For the text-containing cell, return its midpoint in (X, Y) coordinate format. 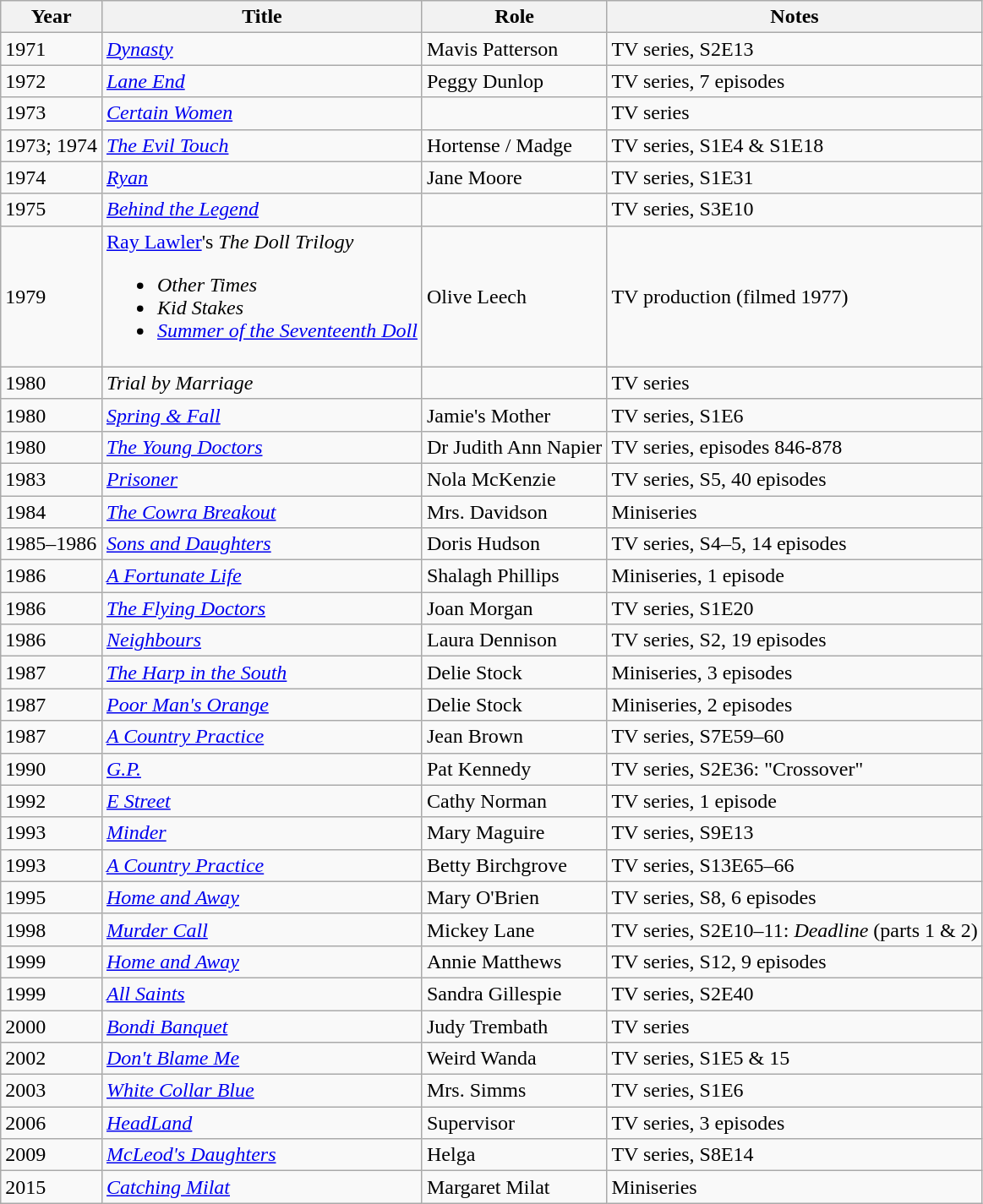
Shalagh Phillips (514, 576)
TV series, S1E20 (795, 608)
1971 (52, 49)
HeadLand (262, 1123)
TV series, S1E4 & S1E18 (795, 145)
The Flying Doctors (262, 608)
The Evil Touch (262, 145)
White Collar Blue (262, 1091)
Mavis Patterson (514, 49)
2003 (52, 1091)
Miniseries, 3 episodes (795, 673)
TV series, S12, 9 episodes (795, 962)
G.P. (262, 769)
2002 (52, 1059)
TV series, S9E13 (795, 833)
Mary Maguire (514, 833)
2015 (52, 1187)
Mary O'Brien (514, 897)
Dynasty (262, 49)
1995 (52, 897)
Annie Matthews (514, 962)
TV series, S2E40 (795, 994)
2000 (52, 1027)
The Harp in the South (262, 673)
Miniseries, 2 episodes (795, 705)
Jean Brown (514, 737)
The Young Doctors (262, 447)
Mrs. Simms (514, 1091)
Laura Dennison (514, 640)
Dr Judith Ann Napier (514, 447)
1974 (52, 177)
Judy Trembath (514, 1027)
TV series, S8E14 (795, 1155)
1973; 1974 (52, 145)
1979 (52, 296)
1983 (52, 479)
2009 (52, 1155)
1975 (52, 210)
1992 (52, 801)
Margaret Milat (514, 1187)
A Fortunate Life (262, 576)
Year (52, 17)
1998 (52, 929)
2006 (52, 1123)
Bondi Banquet (262, 1027)
Mrs. Davidson (514, 511)
Poor Man's Orange (262, 705)
Peggy Dunlop (514, 81)
Jamie's Mother (514, 415)
All Saints (262, 994)
Prisoner (262, 479)
Supervisor (514, 1123)
TV series, episodes 846-878 (795, 447)
TV series, S8, 6 episodes (795, 897)
TV series, 1 episode (795, 801)
Sons and Daughters (262, 544)
TV series, S13E65–66 (795, 865)
Joan Morgan (514, 608)
Nola McKenzie (514, 479)
TV series, S4–5, 14 episodes (795, 544)
Neighbours (262, 640)
Murder Call (262, 929)
Ryan (262, 177)
1985–1986 (52, 544)
Pat Kennedy (514, 769)
TV series, S3E10 (795, 210)
TV series, S5, 40 episodes (795, 479)
Sandra Gillespie (514, 994)
TV series, S2E36: "Crossover" (795, 769)
Title (262, 17)
Mickey Lane (514, 929)
Miniseries, 1 episode (795, 576)
1972 (52, 81)
Lane End (262, 81)
TV series, S2E10–11: Deadline (parts 1 & 2) (795, 929)
The Cowra Breakout (262, 511)
Hortense / Madge (514, 145)
Behind the Legend (262, 210)
TV series, S2, 19 episodes (795, 640)
Role (514, 17)
Ray Lawler's The Doll TrilogyOther TimesKid StakesSummer of the Seventeenth Doll (262, 296)
TV series, S1E31 (795, 177)
Cathy Norman (514, 801)
TV series, S1E5 & 15 (795, 1059)
1990 (52, 769)
1984 (52, 511)
Betty Birchgrove (514, 865)
Spring & Fall (262, 415)
TV series, S7E59–60 (795, 737)
McLeod's Daughters (262, 1155)
Certain Women (262, 113)
1973 (52, 113)
Jane Moore (514, 177)
E Street (262, 801)
TV series, S2E13 (795, 49)
Catching Milat (262, 1187)
Weird Wanda (514, 1059)
Minder (262, 833)
Olive Leech (514, 296)
Trial by Marriage (262, 383)
TV series, 3 episodes (795, 1123)
TV production (filmed 1977) (795, 296)
Don't Blame Me (262, 1059)
Helga (514, 1155)
Notes (795, 17)
Doris Hudson (514, 544)
TV series, 7 episodes (795, 81)
